Locate the cell with the specified text and output its [x, y] center coordinate. 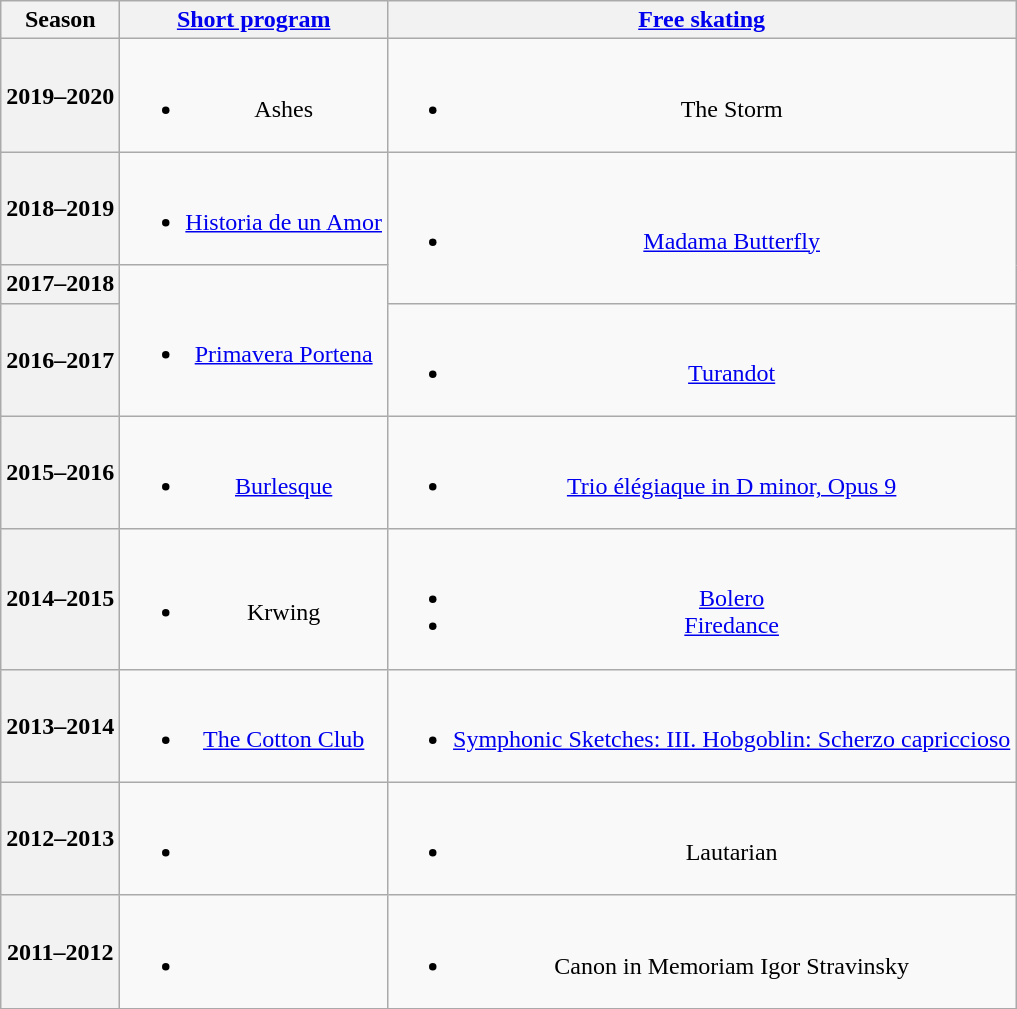
Lautarian [702, 838]
Madama Butterfly [702, 228]
2019–2020 [60, 96]
The Cotton Club [254, 726]
Free skating [702, 20]
2011–2012 [60, 952]
Primavera Portena [254, 340]
Trio élégiaque in D minor, Opus 9 [702, 472]
Canon in Memoriam Igor Stravinsky [702, 952]
2018–2019 [60, 208]
Turandot [702, 360]
2012–2013 [60, 838]
Burlesque [254, 472]
Short program [254, 20]
Historia de un Amor [254, 208]
2013–2014 [60, 726]
Ashes [254, 96]
2016–2017 [60, 360]
2015–2016 [60, 472]
Season [60, 20]
2017–2018 [60, 284]
Bolero Firedance [702, 599]
Symphonic Sketches: III. Hobgoblin: Scherzo capriccioso [702, 726]
Krwing [254, 599]
The Storm [702, 96]
2014–2015 [60, 599]
